For the text-containing cell, return its midpoint in (X, Y) coordinate format. 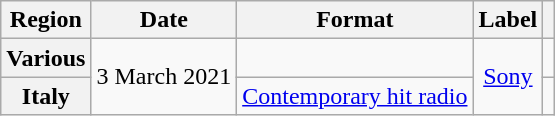
Label (508, 20)
Date (164, 20)
Region (46, 20)
Various (46, 58)
Sony (508, 77)
3 March 2021 (164, 77)
Contemporary hit radio (355, 96)
Italy (46, 96)
Format (355, 20)
